Find where the given text appears and provide that cell's center as [X, Y] coordinate. 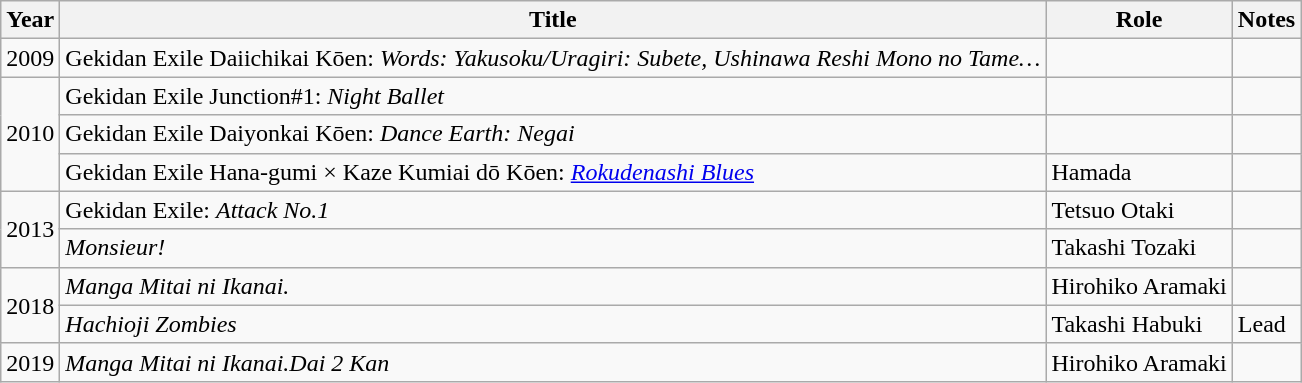
Manga Mitai ni Ikanai. [553, 286]
Hamada [1139, 172]
2013 [30, 229]
2010 [30, 134]
Hachioji Zombies [553, 324]
Monsieur! [553, 248]
Gekidan Exile: Attack No.1 [553, 210]
2009 [30, 58]
Takashi Tozaki [1139, 248]
Gekidan Exile Hana-gumi × Kaze Kumiai dō Kōen: Rokudenashi Blues [553, 172]
Gekidan Exile Daiichikai Kōen: Words: Yakusoku/Uragiri: Subete, Ushinawa Reshi Mono no Tame… [553, 58]
2019 [30, 362]
2018 [30, 305]
Gekidan Exile Junction#1: Night Ballet [553, 96]
Year [30, 20]
Tetsuo Otaki [1139, 210]
Manga Mitai ni Ikanai.Dai 2 Kan [553, 362]
Role [1139, 20]
Title [553, 20]
Gekidan Exile Daiyonkai Kōen: Dance Earth: Negai [553, 134]
Takashi Habuki [1139, 324]
Lead [1266, 324]
Notes [1266, 20]
